Output the (X, Y) coordinate of the center of the cell containing the given text.  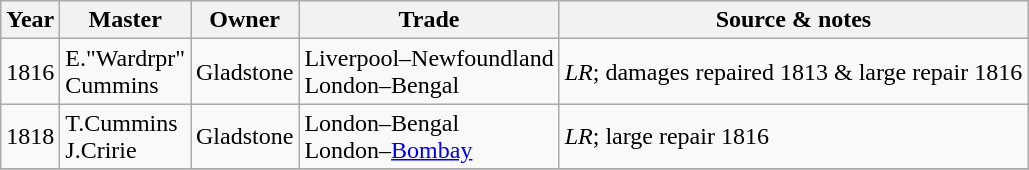
Trade (429, 20)
E."Wardrpr"Cummins (126, 72)
London–BengalLondon–Bombay (429, 136)
Source & notes (793, 20)
Year (30, 20)
LR; damages repaired 1813 & large repair 1816 (793, 72)
1816 (30, 72)
Owner (244, 20)
1818 (30, 136)
T.CumminsJ.Cririe (126, 136)
LR; large repair 1816 (793, 136)
Master (126, 20)
Liverpool–NewfoundlandLondon–Bengal (429, 72)
